Capture the cell that displays the provided text and extract its [x, y] central coordinate. 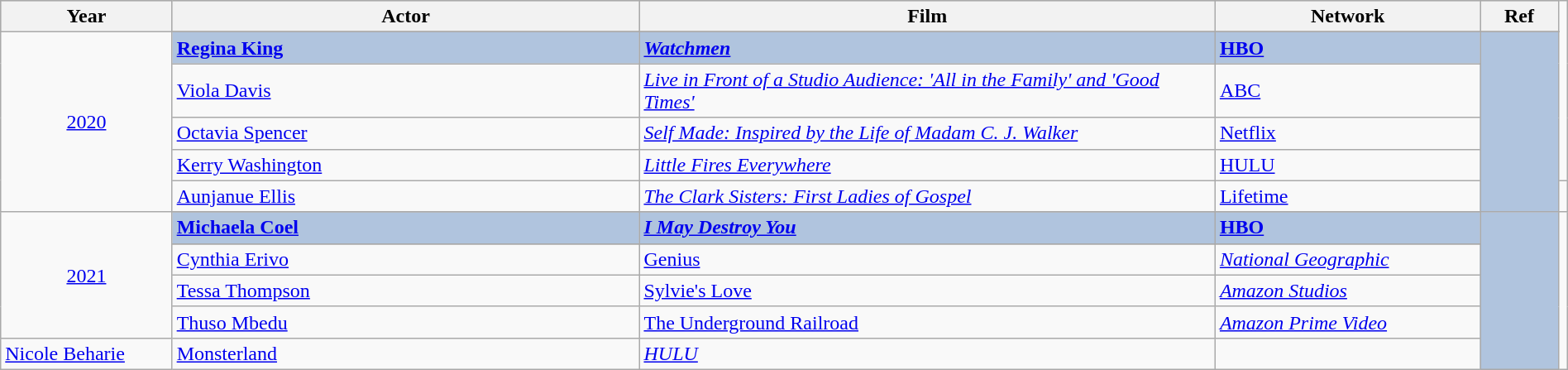
The Underground Railroad [927, 322]
Kerry Washington [405, 165]
Tessa Thompson [405, 291]
Amazon Studios [1347, 291]
Aunjanue Ellis [405, 196]
Amazon Prime Video [1347, 322]
2020 [86, 123]
Sylvie's Love [927, 291]
Little Fires Everywhere [927, 165]
Self Made: Inspired by the Life of Madam C. J. Walker [927, 133]
Genius [927, 259]
Ref [1519, 17]
ABC [1347, 91]
Cynthia Erivo [405, 259]
Netflix [1347, 133]
Year [86, 17]
The Clark Sisters: First Ladies of Gospel [927, 196]
Octavia Spencer [405, 133]
Actor [405, 17]
2021 [86, 275]
Watchmen [927, 48]
Thuso Mbedu [405, 322]
Live in Front of a Studio Audience: 'All in the Family' and 'Good Times' [927, 91]
Lifetime [1347, 196]
Viola Davis [405, 91]
Regina King [405, 48]
I May Destroy You [927, 228]
National Geographic [1347, 259]
Nicole Beharie [86, 353]
Monsterland [405, 353]
Film [927, 17]
Network [1347, 17]
Michaela Coel [405, 228]
